Locate the cell with the specified text and output its [X, Y] center coordinate. 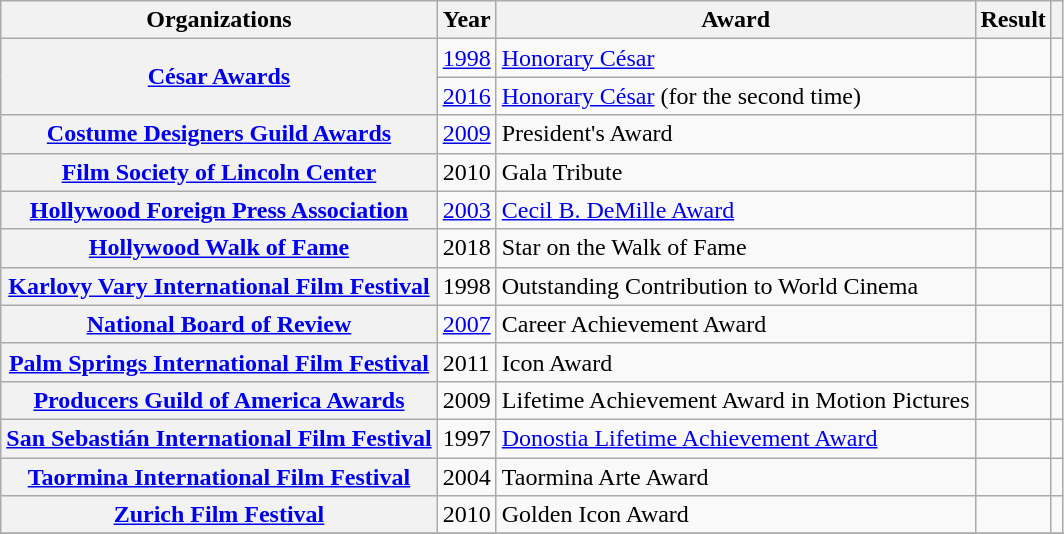
Karlovy Vary International Film Festival [219, 286]
Donostia Lifetime Achievement Award [736, 438]
Taormina Arte Award [736, 477]
Year [466, 20]
2003 [466, 210]
1997 [466, 438]
Hollywood Walk of Fame [219, 248]
Film Society of Lincoln Center [219, 172]
2007 [466, 324]
2004 [466, 477]
Star on the Walk of Fame [736, 248]
César Awards [219, 77]
Outstanding Contribution to World Cinema [736, 286]
Golden Icon Award [736, 515]
Producers Guild of America Awards [219, 400]
Honorary César [736, 58]
Award [736, 20]
Costume Designers Guild Awards [219, 134]
Organizations [219, 20]
Gala Tribute [736, 172]
2018 [466, 248]
Palm Springs International Film Festival [219, 362]
Honorary César (for the second time) [736, 96]
Hollywood Foreign Press Association [219, 210]
Result [1013, 20]
National Board of Review [219, 324]
San Sebastián International Film Festival [219, 438]
Zurich Film Festival [219, 515]
Career Achievement Award [736, 324]
Lifetime Achievement Award in Motion Pictures [736, 400]
Taormina International Film Festival [219, 477]
Cecil B. DeMille Award [736, 210]
President's Award [736, 134]
Icon Award [736, 362]
2016 [466, 96]
2011 [466, 362]
